Pinpoint the cell where the given text exists, returning its [x, y] midpoint coordinate. 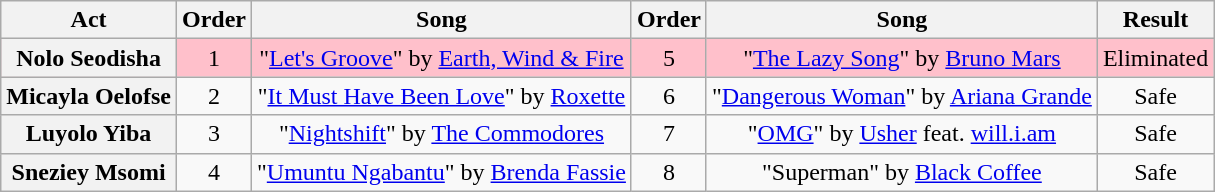
2 [214, 96]
Luyolo Yiba [89, 134]
"Nightshift" by The Commodores [441, 134]
4 [214, 172]
Result [1155, 20]
6 [668, 96]
Act [89, 20]
"Dangerous Woman" by Ariana Grande [902, 96]
5 [668, 58]
8 [668, 172]
"OMG" by Usher feat. will.i.am [902, 134]
Eliminated [1155, 58]
7 [668, 134]
Sneziey Msomi [89, 172]
Nolo Seodisha [89, 58]
"Umuntu Ngabantu" by Brenda Fassie [441, 172]
"The Lazy Song" by Bruno Mars [902, 58]
"Superman" by Black Coffee [902, 172]
1 [214, 58]
Micayla Oelofse [89, 96]
"It Must Have Been Love" by Roxette [441, 96]
3 [214, 134]
"Let's Groove" by Earth, Wind & Fire [441, 58]
